Find where the given text appears and provide that cell's center as [x, y] coordinate. 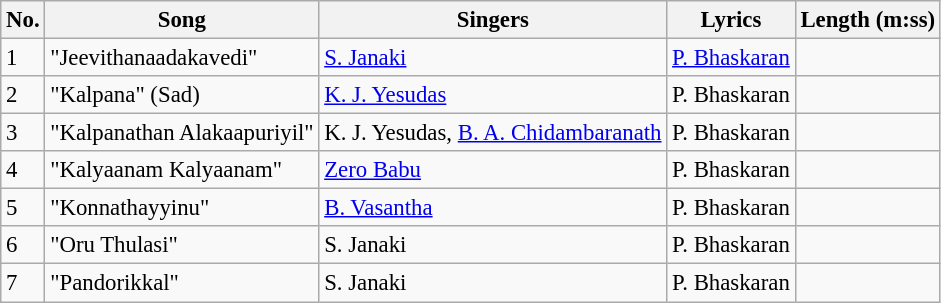
5 [23, 208]
4 [23, 170]
"Kalpanathan Alakaapuriyil" [182, 133]
2 [23, 95]
"Kalyaanam Kalyaanam" [182, 170]
K. J. Yesudas [493, 95]
7 [23, 283]
No. [23, 20]
"Pandorikkal" [182, 283]
B. Vasantha [493, 208]
6 [23, 245]
"Oru Thulasi" [182, 245]
"Jeevithanaadakavedi" [182, 58]
K. J. Yesudas, B. A. Chidambaranath [493, 133]
Length (m:ss) [868, 20]
Song [182, 20]
"Kalpana" (Sad) [182, 95]
1 [23, 58]
Lyrics [731, 20]
3 [23, 133]
"Konnathayyinu" [182, 208]
Zero Babu [493, 170]
Singers [493, 20]
